Identify which cell holds the provided text, then report its (X, Y) central coordinate. 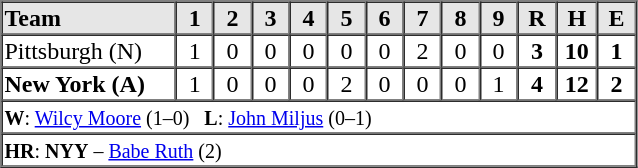
Team (89, 18)
Pittsburgh (N) (89, 50)
5 (347, 18)
E (616, 18)
W: Wilcy Moore (1–0) L: John Miljus (0–1) (319, 116)
H (576, 18)
12 (576, 84)
New York (A) (89, 84)
7 (422, 18)
6 (385, 18)
10 (576, 50)
8 (460, 18)
HR: NYY – Babe Ruth (2) (319, 150)
9 (498, 18)
R (536, 18)
